Identify which cell holds the provided text, then report its [X, Y] central coordinate. 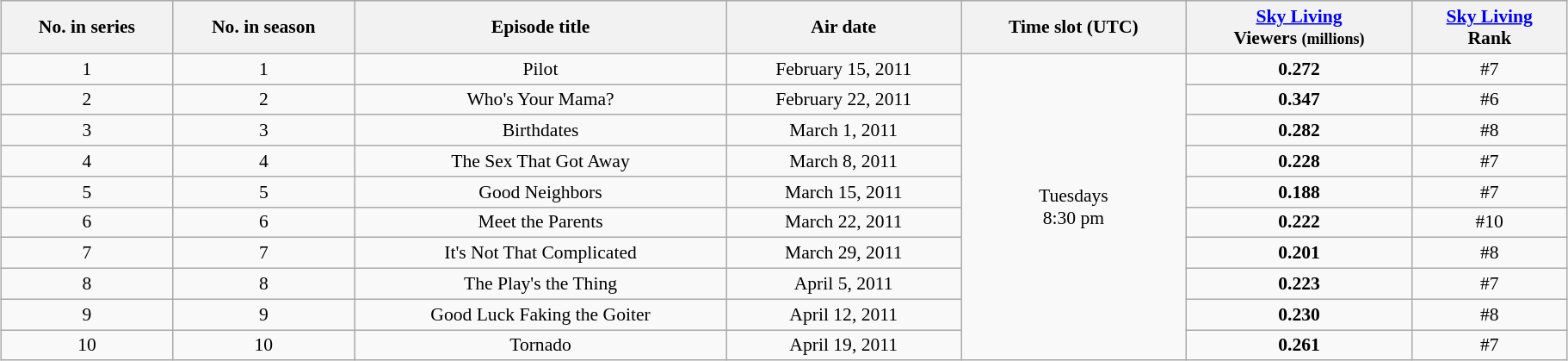
0.272 [1299, 69]
Time slot (UTC) [1074, 28]
0.188 [1299, 192]
February 15, 2011 [843, 69]
Good Luck Faking the Goiter [540, 314]
March 15, 2011 [843, 192]
April 12, 2011 [843, 314]
The Sex That Got Away [540, 161]
Sky LivingRank [1489, 28]
Sky LivingViewers (millions) [1299, 28]
0.222 [1299, 222]
0.223 [1299, 284]
March 29, 2011 [843, 253]
February 22, 2011 [843, 100]
March 8, 2011 [843, 161]
The Play's the Thing [540, 284]
March 22, 2011 [843, 222]
April 5, 2011 [843, 284]
No. in season [263, 28]
Who's Your Mama? [540, 100]
#6 [1489, 100]
0.261 [1299, 345]
Tuesdays8:30 pm [1074, 207]
Air date [843, 28]
March 1, 2011 [843, 131]
0.228 [1299, 161]
No. in series [88, 28]
0.201 [1299, 253]
Meet the Parents [540, 222]
0.347 [1299, 100]
Good Neighbors [540, 192]
April 19, 2011 [843, 345]
Episode title [540, 28]
Birthdates [540, 131]
0.230 [1299, 314]
Tornado [540, 345]
0.282 [1299, 131]
Pilot [540, 69]
It's Not That Complicated [540, 253]
#10 [1489, 222]
